Identify which cell holds the provided text, then report its (x, y) central coordinate. 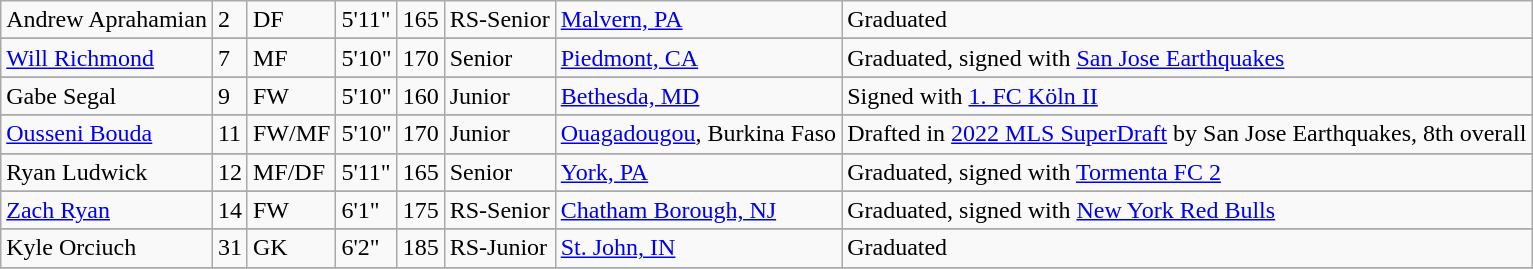
6'1" (366, 210)
12 (230, 172)
Piedmont, CA (698, 58)
Andrew Aprahamian (107, 20)
RS-Junior (500, 248)
Ousseni Bouda (107, 134)
Drafted in 2022 MLS SuperDraft by San Jose Earthquakes, 8th overall (1187, 134)
Bethesda, MD (698, 96)
14 (230, 210)
Malvern, PA (698, 20)
7 (230, 58)
Ryan Ludwick (107, 172)
2 (230, 20)
Kyle Orciuch (107, 248)
MF/DF (291, 172)
160 (420, 96)
175 (420, 210)
31 (230, 248)
Chatham Borough, NJ (698, 210)
Signed with 1. FC Köln II (1187, 96)
York, PA (698, 172)
Graduated, signed with New York Red Bulls (1187, 210)
GK (291, 248)
MF (291, 58)
Gabe Segal (107, 96)
Will Richmond (107, 58)
DF (291, 20)
FW/MF (291, 134)
Graduated, signed with Tormenta FC 2 (1187, 172)
185 (420, 248)
9 (230, 96)
St. John, IN (698, 248)
11 (230, 134)
Ouagadougou, Burkina Faso (698, 134)
Graduated, signed with San Jose Earthquakes (1187, 58)
6'2" (366, 248)
Zach Ryan (107, 210)
